Provide the (X, Y) coordinate of the cell's center where the given text is located.  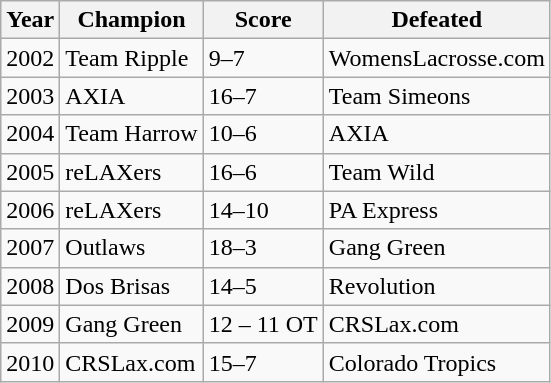
PA Express (436, 210)
2006 (30, 210)
2008 (30, 286)
2005 (30, 172)
Team Harrow (132, 134)
WomensLacrosse.com (436, 58)
2010 (30, 362)
2009 (30, 324)
12 – 11 OT (263, 324)
15–7 (263, 362)
14–10 (263, 210)
9–7 (263, 58)
16–7 (263, 96)
Defeated (436, 20)
Colorado Tropics (436, 362)
Outlaws (132, 248)
Team Ripple (132, 58)
Score (263, 20)
16–6 (263, 172)
Revolution (436, 286)
2007 (30, 248)
14–5 (263, 286)
Dos Brisas (132, 286)
Team Wild (436, 172)
2004 (30, 134)
2003 (30, 96)
2002 (30, 58)
Year (30, 20)
Champion (132, 20)
Team Simeons (436, 96)
10–6 (263, 134)
18–3 (263, 248)
